Return the (X, Y) coordinate for the center point of the cell that contains the specified text.  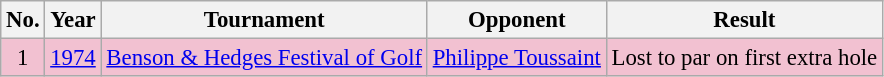
Opponent (516, 20)
1974 (73, 58)
1 (23, 58)
Lost to par on first extra hole (744, 58)
Benson & Hedges Festival of Golf (264, 58)
Result (744, 20)
Tournament (264, 20)
Philippe Toussaint (516, 58)
Year (73, 20)
No. (23, 20)
